Provide the (X, Y) coordinate of the cell's center where the given text is located.  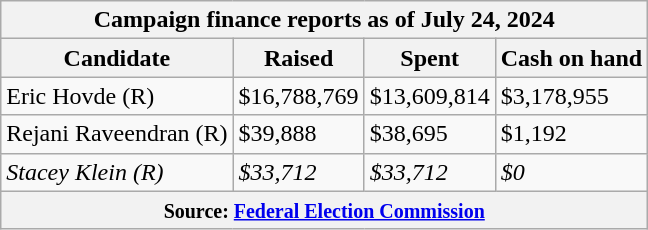
Eric Hovde (R) (117, 96)
Spent (430, 58)
Candidate (117, 58)
$1,192 (571, 134)
Cash on hand (571, 58)
$13,609,814 (430, 96)
Source: Federal Election Commission (324, 210)
$16,788,769 (298, 96)
$39,888 (298, 134)
Rejani Raveendran (R) (117, 134)
$3,178,955 (571, 96)
$0 (571, 172)
Stacey Klein (R) (117, 172)
Raised (298, 58)
Campaign finance reports as of July 24, 2024 (324, 20)
$38,695 (430, 134)
